Return the (x, y) coordinate for the center point of the cell that contains the specified text.  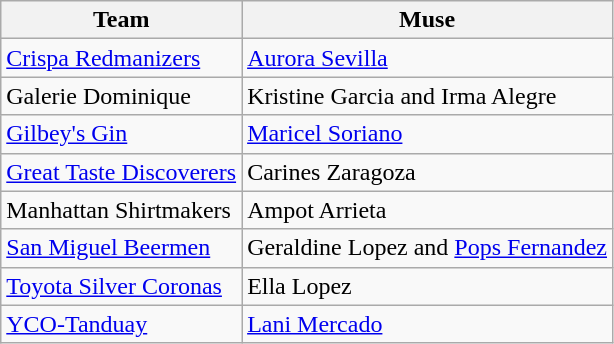
YCO-Tanduay (122, 324)
Muse (428, 20)
San Miguel Beermen (122, 248)
Kristine Garcia and Irma Alegre (428, 96)
Ella Lopez (428, 286)
Crispa Redmanizers (122, 58)
Manhattan Shirtmakers (122, 210)
Ampot Arrieta (428, 210)
Galerie Dominique (122, 96)
Great Taste Discoverers (122, 172)
Gilbey's Gin (122, 134)
Toyota Silver Coronas (122, 286)
Maricel Soriano (428, 134)
Lani Mercado (428, 324)
Aurora Sevilla (428, 58)
Team (122, 20)
Geraldine Lopez and Pops Fernandez (428, 248)
Carines Zaragoza (428, 172)
